Search for the cell housing the specified text and yield its [X, Y] center coordinate. 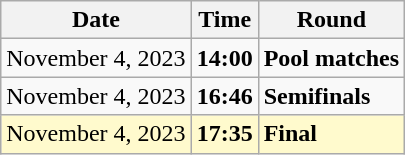
Final [331, 134]
Round [331, 20]
14:00 [224, 58]
Date [96, 20]
Semifinals [331, 96]
16:46 [224, 96]
Pool matches [331, 58]
Time [224, 20]
17:35 [224, 134]
